Search for the cell housing the specified text and yield its (X, Y) center coordinate. 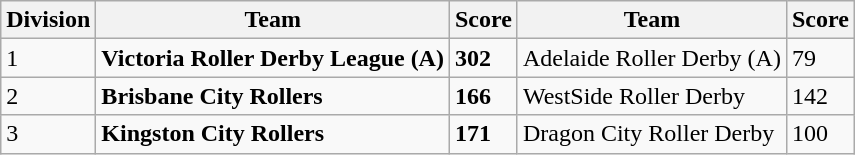
Victoria Roller Derby League (A) (273, 58)
142 (820, 96)
Division (48, 20)
3 (48, 134)
100 (820, 134)
Kingston City Rollers (273, 134)
79 (820, 58)
Dragon City Roller Derby (652, 134)
WestSide Roller Derby (652, 96)
302 (483, 58)
1 (48, 58)
Brisbane City Rollers (273, 96)
Adelaide Roller Derby (A) (652, 58)
171 (483, 134)
166 (483, 96)
2 (48, 96)
